Pinpoint the cell where the given text exists, returning its [X, Y] midpoint coordinate. 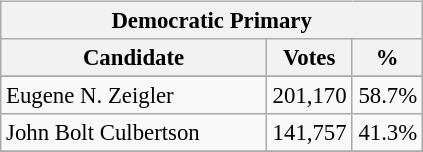
Votes [309, 58]
201,170 [309, 96]
Candidate [134, 58]
141,757 [309, 133]
41.3% [388, 133]
58.7% [388, 96]
Eugene N. Zeigler [134, 96]
Democratic Primary [212, 21]
% [388, 58]
John Bolt Culbertson [134, 133]
